Determine the (x, y) coordinate at the center of the cell enclosing the given text.  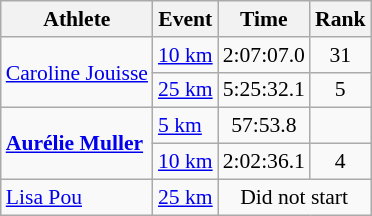
Rank (340, 19)
31 (340, 55)
Lisa Pou (77, 197)
Event (186, 19)
4 (340, 162)
Time (264, 19)
Caroline Jouisse (77, 72)
Athlete (77, 19)
Did not start (294, 197)
5 (340, 90)
5:25:32.1 (264, 90)
2:07:07.0 (264, 55)
57:53.8 (264, 126)
2:02:36.1 (264, 162)
Aurélie Muller (77, 144)
5 km (186, 126)
